Return (x, y) of the center of cell containing provided text 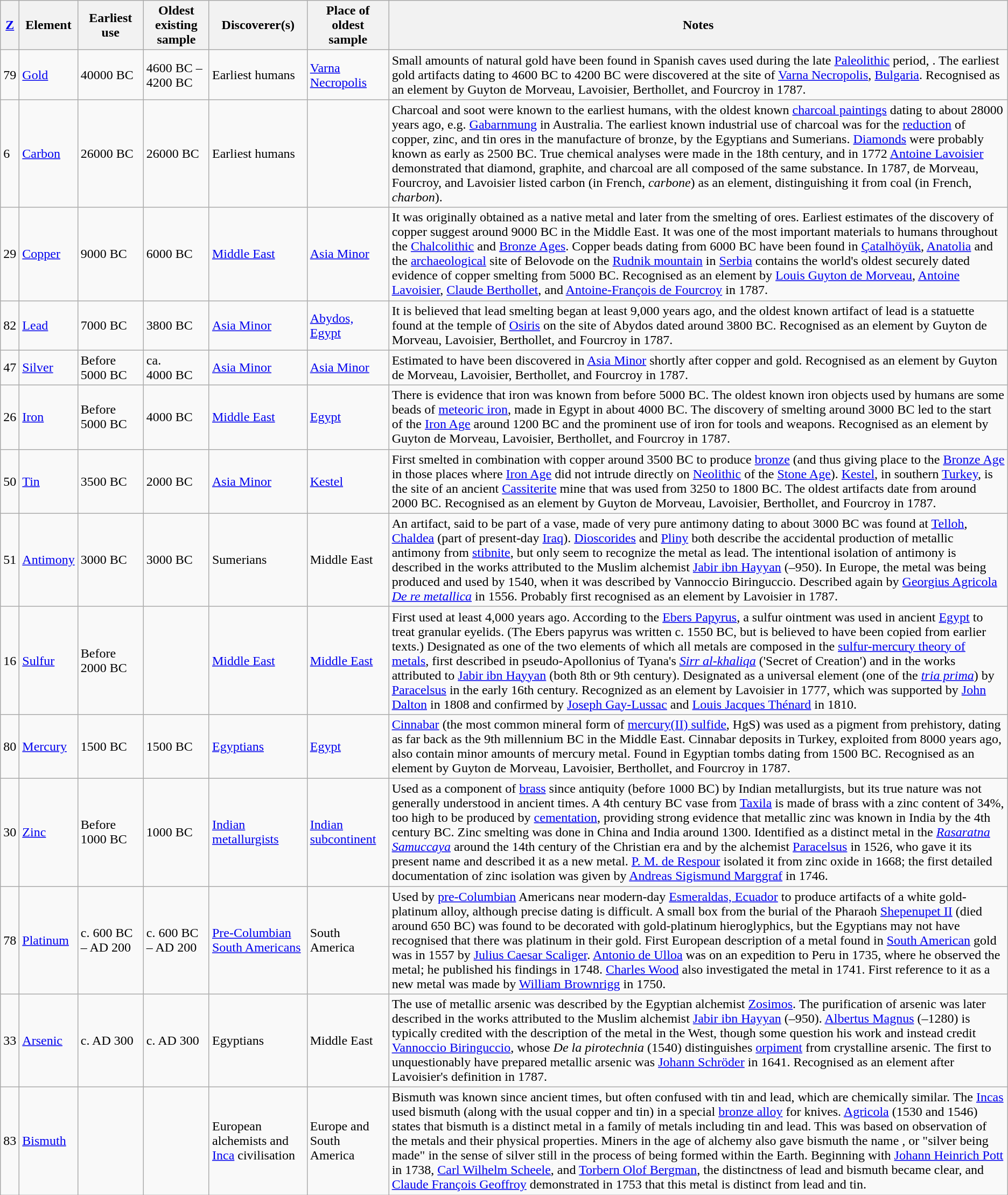
Before 1000 BC (110, 832)
Kestel (348, 481)
47 (10, 367)
9000 BC (110, 254)
51 (10, 560)
Lead (48, 325)
Earliest use (110, 25)
6 (10, 153)
Mercury (48, 746)
30 (10, 832)
3500 BC (110, 481)
16 (10, 660)
6000 BC (176, 254)
29 (10, 254)
50 (10, 481)
Arsenic (48, 1040)
Element (48, 25)
South America (348, 940)
Antimony (48, 560)
Abydos, Egypt (348, 325)
78 (10, 940)
Zinc (48, 832)
3800 BC (176, 325)
Before 2000 BC (110, 660)
7000 BC (110, 325)
Sumerians (258, 560)
Europe and South America (348, 1141)
Z (10, 25)
1000 BC (176, 832)
Sulfur (48, 660)
Varna Necropolis (348, 75)
Silver (48, 367)
26 (10, 417)
33 (10, 1040)
Indian metallurgists (258, 832)
Iron (48, 417)
80 (10, 746)
2000 BC (176, 481)
Notes (698, 25)
82 (10, 325)
Bismuth (48, 1141)
4000 BC (176, 417)
Gold (48, 75)
Copper (48, 254)
Indian subcontinent (348, 832)
Place of oldest sample (348, 25)
4600 BC – 4200 BC (176, 75)
Pre-Columbian South Americans (258, 940)
European alchemists and Inca civilisation (258, 1141)
Discoverer(s) (258, 25)
Carbon (48, 153)
ca. 4000 BC (176, 367)
83 (10, 1141)
Oldest existing sample (176, 25)
Tin (48, 481)
40000 BC (110, 75)
79 (10, 75)
Platinum (48, 940)
